From the cell containing the given text, extract its center point as [X, Y] coordinate. 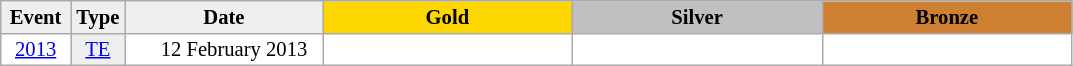
Type [98, 16]
12 February 2013 [224, 49]
2013 [36, 49]
Event [36, 16]
Date [224, 16]
TE [98, 49]
Gold [447, 16]
Bronze [947, 16]
Silver [697, 16]
